Detect which cell encompasses the target text, then output its [X, Y] center coordinate. 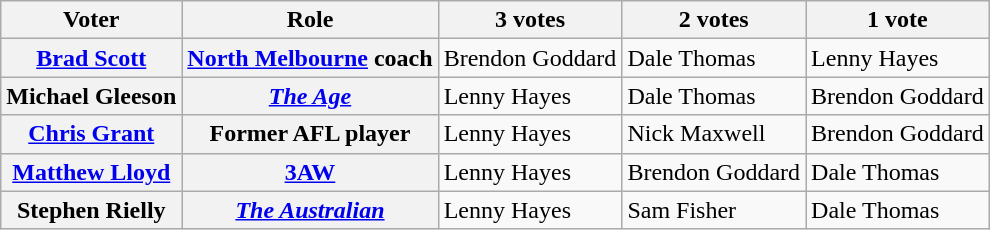
Chris Grant [92, 134]
1 vote [898, 20]
Matthew Lloyd [92, 172]
Role [310, 20]
Sam Fisher [714, 210]
The Australian [310, 210]
2 votes [714, 20]
3 votes [530, 20]
Nick Maxwell [714, 134]
Brad Scott [92, 58]
Voter [92, 20]
Michael Gleeson [92, 96]
The Age [310, 96]
North Melbourne coach [310, 58]
3AW [310, 172]
Former AFL player [310, 134]
Stephen Rielly [92, 210]
